Scan for the cell matching the given text and deliver its [X, Y] coordinate at center. 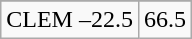
66.5 [164, 20]
CLEM –22.5 [70, 20]
